Output the [x, y] coordinate of the center of the cell containing the given text.  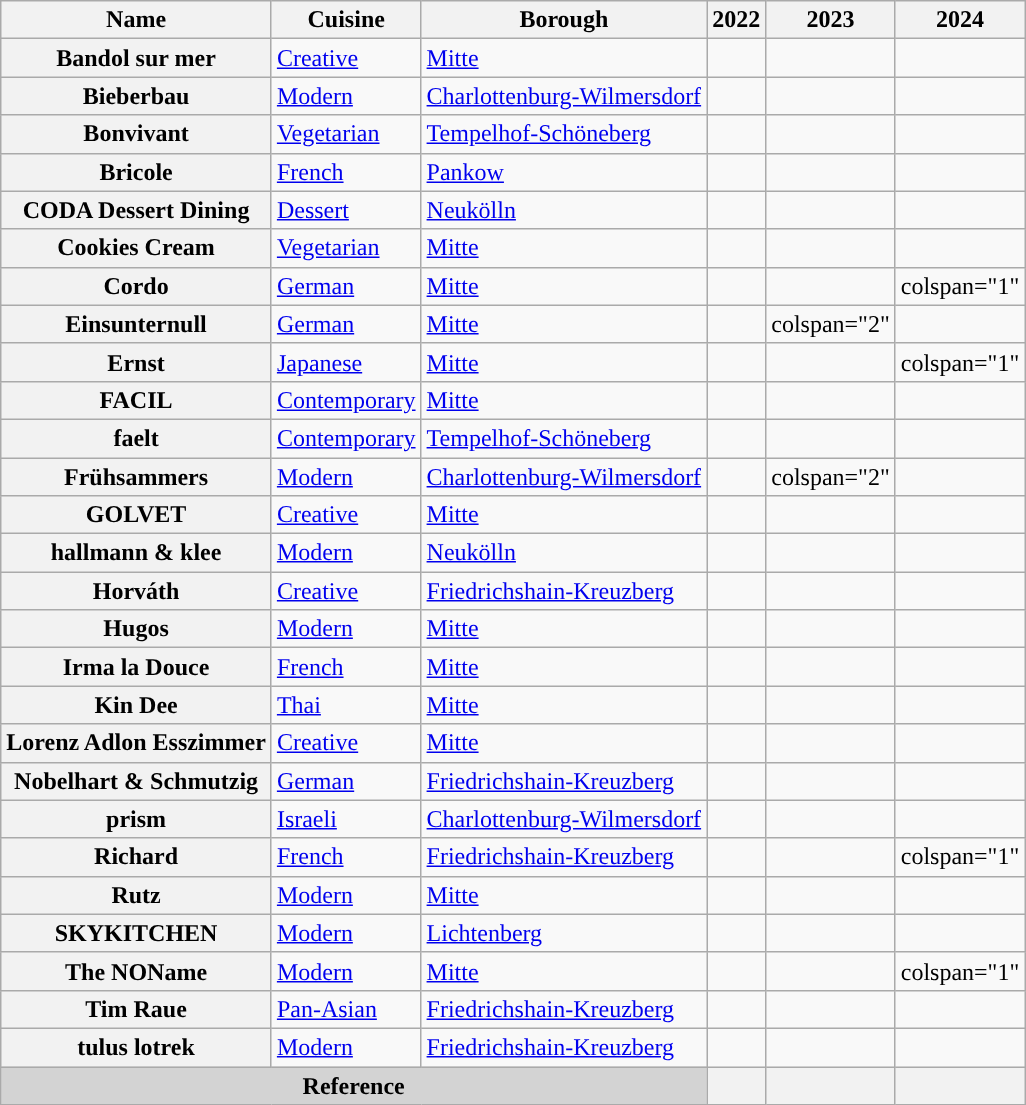
prism [136, 819]
Reference [354, 1085]
Kin Dee [136, 705]
SKYKITCHEN [136, 933]
Horváth [136, 591]
Richard [136, 857]
Hugos [136, 629]
Cordo [136, 286]
Borough [564, 20]
Frühsammers [136, 477]
Ernst [136, 362]
Name [136, 20]
Nobelhart & Schmutzig [136, 781]
Cuisine [346, 20]
FACIL [136, 400]
Bandol sur mer [136, 58]
Bieberbau [136, 96]
Japanese [346, 362]
Bricole [136, 172]
Dessert [346, 210]
2024 [960, 20]
GOLVET [136, 515]
The NOName [136, 971]
hallmann & klee [136, 553]
faelt [136, 438]
Pan-Asian [346, 1009]
Einsunternull [136, 324]
Rutz [136, 895]
2023 [831, 20]
Tim Raue [136, 1009]
Pankow [564, 172]
Bonvivant [136, 134]
Cookies Cream [136, 248]
Thai [346, 705]
Lorenz Adlon Esszimmer [136, 743]
tulus lotrek [136, 1047]
Israeli [346, 819]
CODA Dessert Dining [136, 210]
2022 [736, 20]
Lichtenberg [564, 933]
Irma la Douce [136, 667]
